For the text-containing cell, return its midpoint in (X, Y) coordinate format. 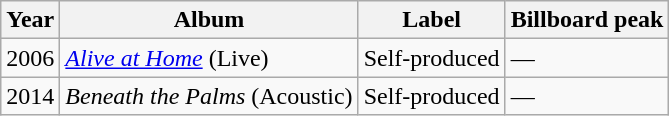
Alive at Home (Live) (209, 58)
2014 (30, 96)
Billboard peak (587, 20)
Beneath the Palms (Acoustic) (209, 96)
Year (30, 20)
Label (432, 20)
2006 (30, 58)
Album (209, 20)
